Find where the given text appears and provide that cell's center as (X, Y) coordinate. 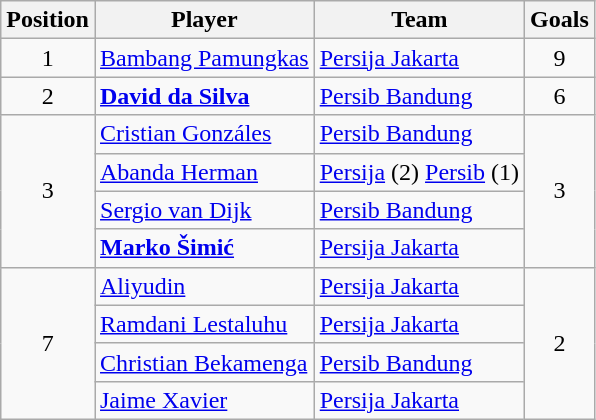
Bambang Pamungkas (204, 58)
David da Silva (204, 96)
Aliyudin (204, 286)
Sergio van Dijk (204, 210)
7 (48, 343)
Team (419, 20)
Jaime Xavier (204, 400)
Christian Bekamenga (204, 362)
6 (560, 96)
Ramdani Lestaluhu (204, 324)
Cristian Gonzáles (204, 134)
Persija (2) Persib (1) (419, 172)
Abanda Herman (204, 172)
Marko Šimić (204, 248)
Player (204, 20)
9 (560, 58)
Position (48, 20)
Goals (560, 20)
1 (48, 58)
